Output the (x, y) coordinate of the center of the cell containing the given text.  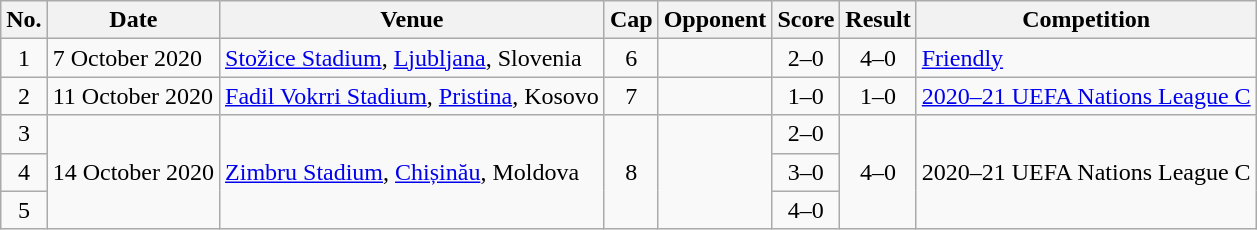
Result (878, 20)
Venue (412, 20)
11 October 2020 (133, 96)
Friendly (1086, 58)
6 (631, 58)
7 (631, 96)
Opponent (715, 20)
5 (24, 210)
1 (24, 58)
Score (806, 20)
Fadil Vokrri Stadium, Pristina, Kosovo (412, 96)
2 (24, 96)
Date (133, 20)
3 (24, 134)
4 (24, 172)
3–0 (806, 172)
14 October 2020 (133, 172)
Stožice Stadium, Ljubljana, Slovenia (412, 58)
Zimbru Stadium, Chișinău, Moldova (412, 172)
Cap (631, 20)
8 (631, 172)
7 October 2020 (133, 58)
No. (24, 20)
Competition (1086, 20)
